Return the [X, Y] coordinate for the center point of the cell that contains the specified text.  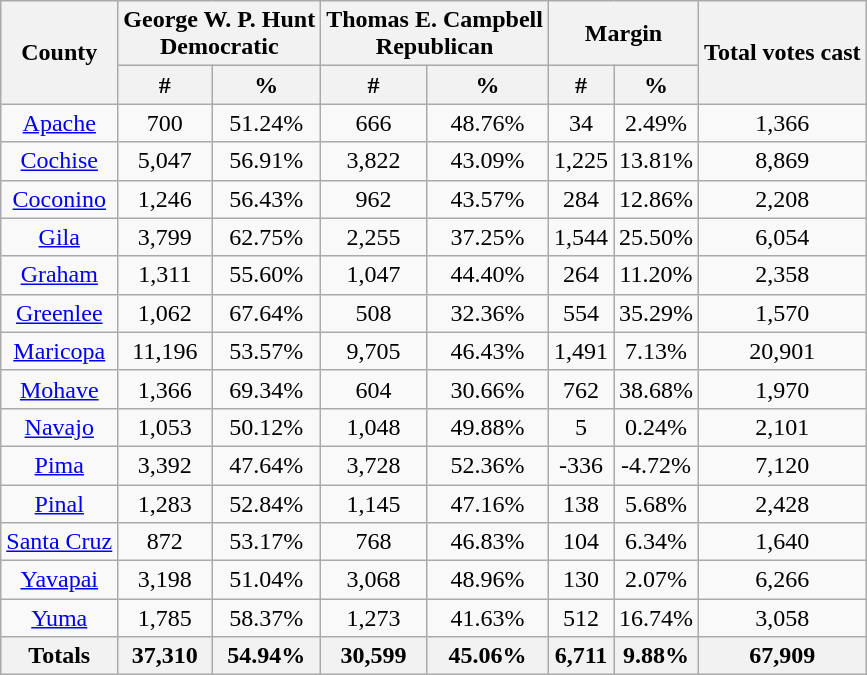
7.13% [656, 351]
13.81% [656, 161]
Coconino [60, 199]
53.57% [266, 351]
2,255 [374, 237]
37.25% [487, 237]
Mohave [60, 389]
Total votes cast [783, 52]
1,311 [165, 275]
1,785 [165, 618]
67,909 [783, 656]
284 [580, 199]
1,640 [783, 542]
Yavapai [60, 580]
47.16% [487, 503]
666 [374, 123]
554 [580, 313]
5.68% [656, 503]
12.86% [656, 199]
32.36% [487, 313]
46.43% [487, 351]
3,392 [165, 465]
1,145 [374, 503]
37,310 [165, 656]
47.64% [266, 465]
County [60, 52]
43.57% [487, 199]
58.37% [266, 618]
512 [580, 618]
0.24% [656, 427]
9.88% [656, 656]
3,058 [783, 618]
69.34% [266, 389]
Pima [60, 465]
George W. P. HuntDemocratic [220, 34]
30.66% [487, 389]
Santa Cruz [60, 542]
50.12% [266, 427]
62.75% [266, 237]
2.49% [656, 123]
1,047 [374, 275]
872 [165, 542]
20,901 [783, 351]
Navajo [60, 427]
41.63% [487, 618]
11.20% [656, 275]
48.96% [487, 580]
1,570 [783, 313]
16.74% [656, 618]
Greenlee [60, 313]
1,970 [783, 389]
3,198 [165, 580]
1,246 [165, 199]
104 [580, 542]
6.34% [656, 542]
55.60% [266, 275]
Apache [60, 123]
45.06% [487, 656]
700 [165, 123]
3,728 [374, 465]
Pinal [60, 503]
46.83% [487, 542]
1,544 [580, 237]
1,048 [374, 427]
6,054 [783, 237]
Yuma [60, 618]
51.24% [266, 123]
52.84% [266, 503]
25.50% [656, 237]
2,358 [783, 275]
35.29% [656, 313]
1,491 [580, 351]
44.40% [487, 275]
Thomas E. CampbellRepublican [435, 34]
5 [580, 427]
9,705 [374, 351]
Totals [60, 656]
52.36% [487, 465]
49.88% [487, 427]
53.17% [266, 542]
3,822 [374, 161]
38.68% [656, 389]
604 [374, 389]
48.76% [487, 123]
5,047 [165, 161]
56.43% [266, 199]
7,120 [783, 465]
2,428 [783, 503]
3,799 [165, 237]
1,283 [165, 503]
508 [374, 313]
1,053 [165, 427]
8,869 [783, 161]
2,101 [783, 427]
762 [580, 389]
768 [374, 542]
56.91% [266, 161]
2.07% [656, 580]
11,196 [165, 351]
30,599 [374, 656]
138 [580, 503]
-336 [580, 465]
1,062 [165, 313]
67.64% [266, 313]
Gila [60, 237]
6,711 [580, 656]
1,225 [580, 161]
1,273 [374, 618]
2,208 [783, 199]
-4.72% [656, 465]
Margin [623, 34]
Cochise [60, 161]
54.94% [266, 656]
Graham [60, 275]
264 [580, 275]
962 [374, 199]
Maricopa [60, 351]
6,266 [783, 580]
43.09% [487, 161]
3,068 [374, 580]
34 [580, 123]
51.04% [266, 580]
130 [580, 580]
